Determine the [X, Y] coordinate at the center of the cell enclosing the given text.  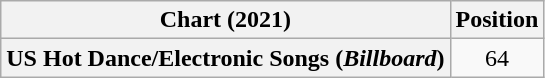
Chart (2021) [226, 20]
Position [497, 20]
64 [497, 58]
US Hot Dance/Electronic Songs (Billboard) [226, 58]
